Extract the (X, Y) coordinate from the center of the cell holding the provided text.  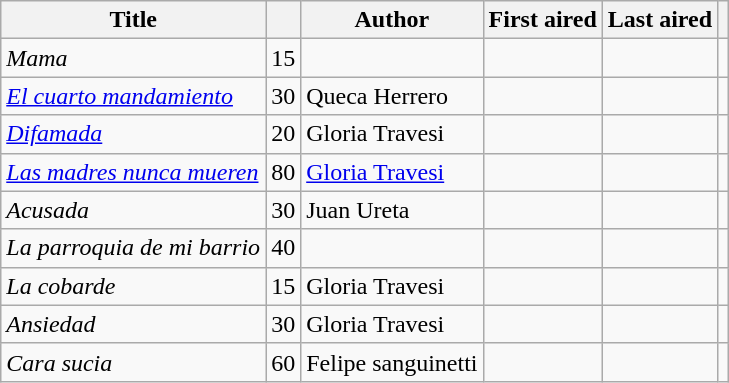
Cara sucia (134, 362)
Las madres nunca mueren (134, 172)
Author (392, 20)
La cobarde (134, 286)
First aired (542, 20)
Felipe sanguinetti (392, 362)
20 (284, 134)
Title (134, 20)
Acusada (134, 210)
Difamada (134, 134)
Queca Herrero (392, 96)
60 (284, 362)
Mama (134, 58)
40 (284, 248)
Juan Ureta (392, 210)
El cuarto mandamiento (134, 96)
La parroquia de mi barrio (134, 248)
Last aired (660, 20)
80 (284, 172)
Ansiedad (134, 324)
